Provide the [X, Y] coordinate of the cell's center where the given text is located.  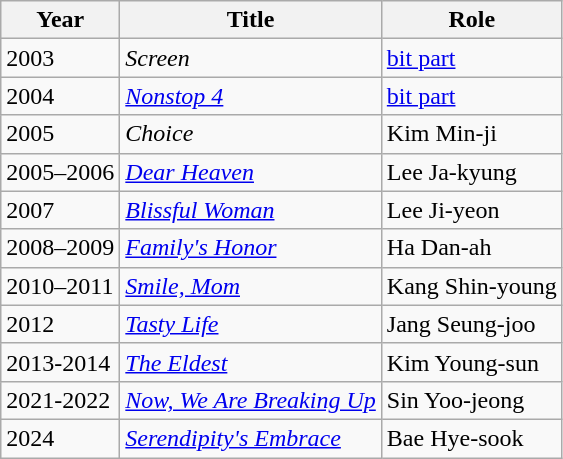
Blissful Woman [250, 210]
Lee Ja-kyung [472, 172]
2005–2006 [60, 172]
Year [60, 20]
2003 [60, 58]
2021-2022 [60, 400]
Kim Min-ji [472, 134]
Role [472, 20]
Kim Young-sun [472, 362]
Tasty Life [250, 324]
2004 [60, 96]
2007 [60, 210]
Nonstop 4 [250, 96]
Smile, Mom [250, 286]
2013-2014 [60, 362]
Serendipity's Embrace [250, 438]
Bae Hye-sook [472, 438]
Ha Dan-ah [472, 248]
Choice [250, 134]
Kang Shin-young [472, 286]
Sin Yoo-jeong [472, 400]
2008–2009 [60, 248]
Now, We Are Breaking Up [250, 400]
Jang Seung-joo [472, 324]
2005 [60, 134]
Title [250, 20]
Lee Ji-yeon [472, 210]
2012 [60, 324]
Dear Heaven [250, 172]
Screen [250, 58]
Family's Honor [250, 248]
2024 [60, 438]
2010–2011 [60, 286]
The Eldest [250, 362]
